Determine the (x, y) coordinate at the center of the cell enclosing the given text.  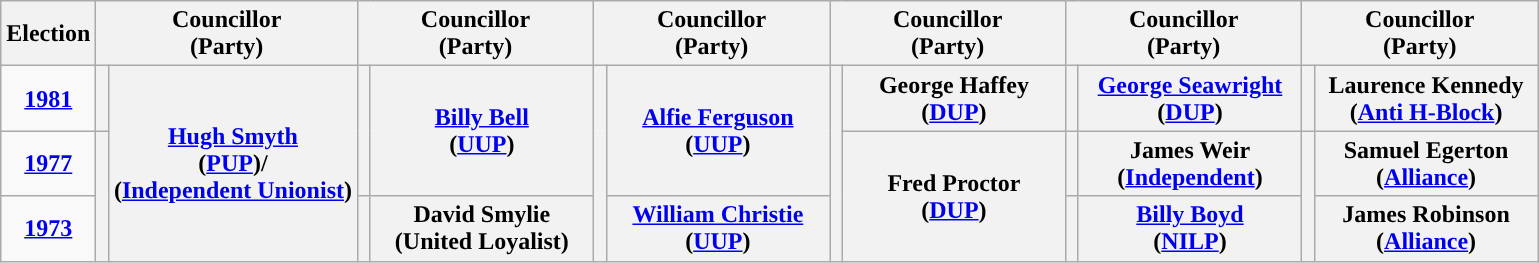
William Christie (UUP) (718, 228)
George Seawright (DUP) (1190, 98)
James Robinson (Alliance) (1426, 228)
Fred Proctor (DUP) (954, 196)
Billy Bell (UUP) (482, 131)
1977 (48, 164)
Hugh Smyth (PUP)/ (Independent Unionist) (232, 164)
Election (48, 34)
Alfie Ferguson (UUP) (718, 131)
1981 (48, 98)
1973 (48, 228)
George Haffey (DUP) (954, 98)
Laurence Kennedy (Anti H-Block) (1426, 98)
Billy Boyd (NILP) (1190, 228)
James Weir (Independent) (1190, 164)
David Smylie (United Loyalist) (482, 228)
Samuel Egerton (Alliance) (1426, 164)
